Identify which cell holds the provided text, then report its (X, Y) central coordinate. 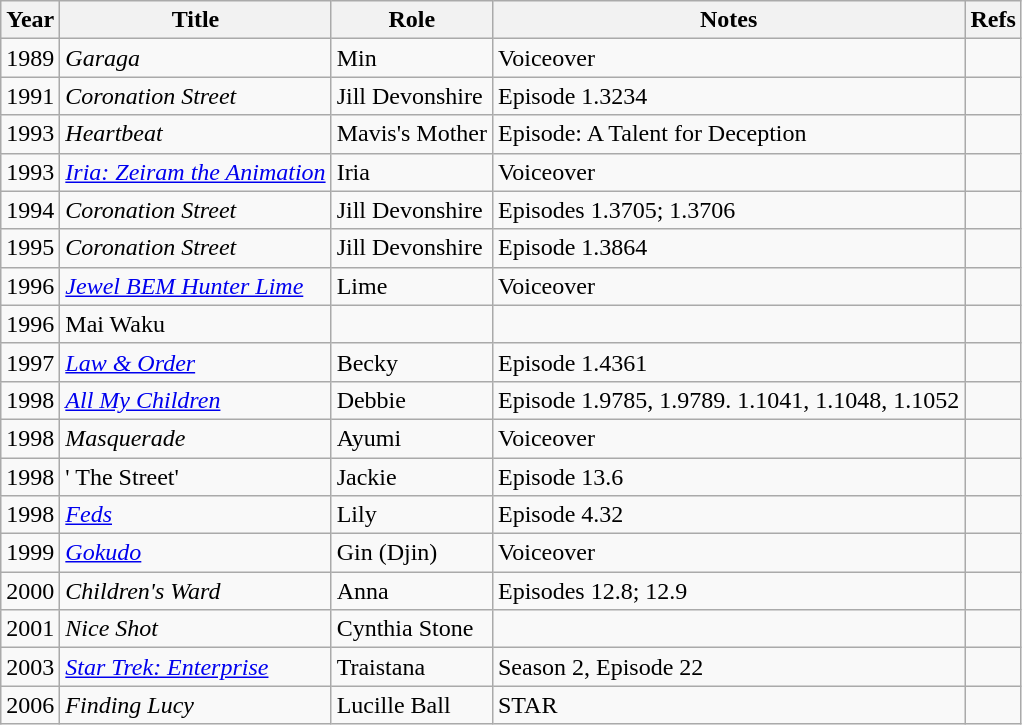
Star Trek: Enterprise (196, 667)
Title (196, 20)
1994 (30, 210)
Episode 1.9785, 1.9789. 1.1041, 1.1048, 1.1052 (728, 400)
1995 (30, 248)
Ayumi (412, 438)
Iria: Zeiram the Animation (196, 172)
2001 (30, 629)
Year (30, 20)
Episodes 12.8; 12.9 (728, 591)
Episode 4.32 (728, 515)
Min (412, 58)
Debbie (412, 400)
Notes (728, 20)
Refs (993, 20)
Cynthia Stone (412, 629)
Becky (412, 362)
Masquerade (196, 438)
Traistana (412, 667)
' The Street' (196, 477)
Heartbeat (196, 134)
Feds (196, 515)
All My Children (196, 400)
Episode 1.4361 (728, 362)
Anna (412, 591)
Children's Ward (196, 591)
Gokudo (196, 553)
Role (412, 20)
Finding Lucy (196, 705)
Law & Order (196, 362)
2000 (30, 591)
Episode: A Talent for Deception (728, 134)
1991 (30, 96)
Garaga (196, 58)
Episodes 1.3705; 1.3706 (728, 210)
1997 (30, 362)
Mai Waku (196, 324)
Gin (Djin) (412, 553)
Season 2, Episode 22 (728, 667)
Nice Shot (196, 629)
Jewel BEM Hunter Lime (196, 286)
Mavis's Mother (412, 134)
Episode 1.3234 (728, 96)
Lime (412, 286)
Jackie (412, 477)
1989 (30, 58)
Lily (412, 515)
STAR (728, 705)
1999 (30, 553)
Episode 1.3864 (728, 248)
Episode 13.6 (728, 477)
2003 (30, 667)
2006 (30, 705)
Iria (412, 172)
Lucille Ball (412, 705)
